Return the [x, y] coordinate for the center point of the cell that contains the specified text.  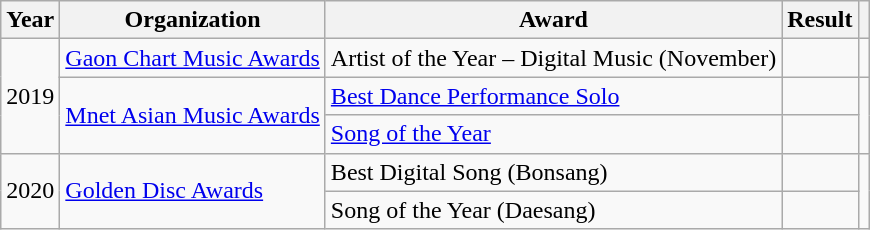
Best Dance Performance Solo [553, 96]
Mnet Asian Music Awards [193, 115]
Artist of the Year – Digital Music (November) [553, 58]
2019 [30, 96]
Year [30, 20]
Best Digital Song (Bonsang) [553, 172]
Song of the Year (Daesang) [553, 210]
Result [820, 20]
Organization [193, 20]
Song of the Year [553, 134]
Award [553, 20]
Gaon Chart Music Awards [193, 58]
Golden Disc Awards [193, 191]
2020 [30, 191]
